Extract the [x, y] coordinate from the center of the cell holding the provided text.  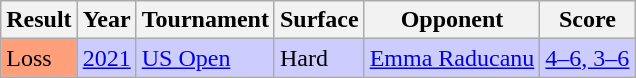
Opponent [452, 20]
Surface [319, 20]
Loss [39, 58]
4–6, 3–6 [588, 58]
Tournament [205, 20]
2021 [106, 58]
Hard [319, 58]
Score [588, 20]
Emma Raducanu [452, 58]
Year [106, 20]
Result [39, 20]
US Open [205, 58]
